Capture the cell that displays the provided text and extract its [x, y] central coordinate. 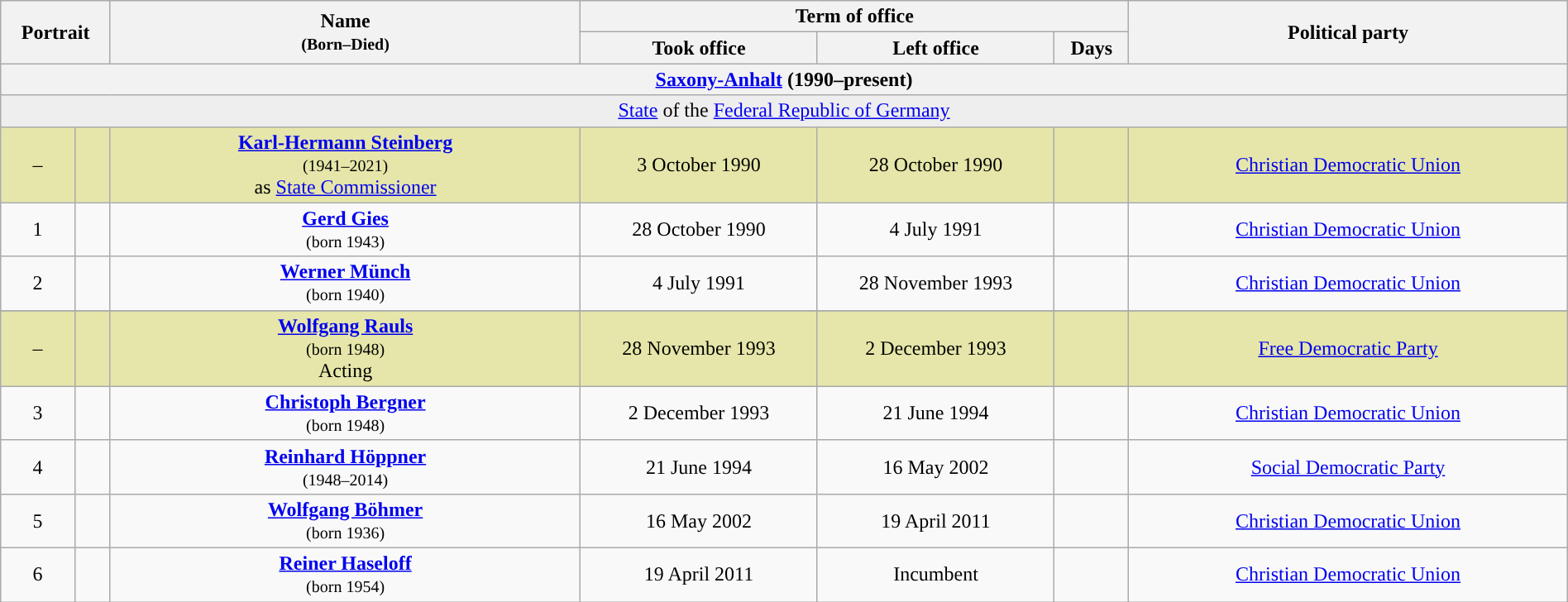
2 [38, 283]
State of the Federal Republic of Germany [784, 111]
Reiner Haseloff(born 1954) [345, 574]
Christoph Bergner(born 1948) [345, 413]
5 [38, 521]
Portrait [56, 32]
4 [38, 466]
3 October 1990 [699, 165]
Took office [699, 48]
Incumbent [935, 574]
Term of office [855, 17]
Left office [935, 48]
Social Democratic Party [1348, 466]
Reinhard Höppner(1948–2014) [345, 466]
Gerd Gies(born 1943) [345, 230]
Free Democratic Party [1348, 348]
3 [38, 413]
1 [38, 230]
Karl-Hermann Steinberg(1941–2021)as State Commissioner [345, 165]
Wolfgang Böhmer(born 1936) [345, 521]
Name(Born–Died) [345, 32]
Saxony-Anhalt (1990–present) [784, 79]
Days [1092, 48]
Wolfgang Rauls(born 1948)Acting [345, 348]
6 [38, 574]
Political party [1348, 32]
Werner Münch(born 1940) [345, 283]
